Pinpoint the cell where the given text exists, returning its [X, Y] midpoint coordinate. 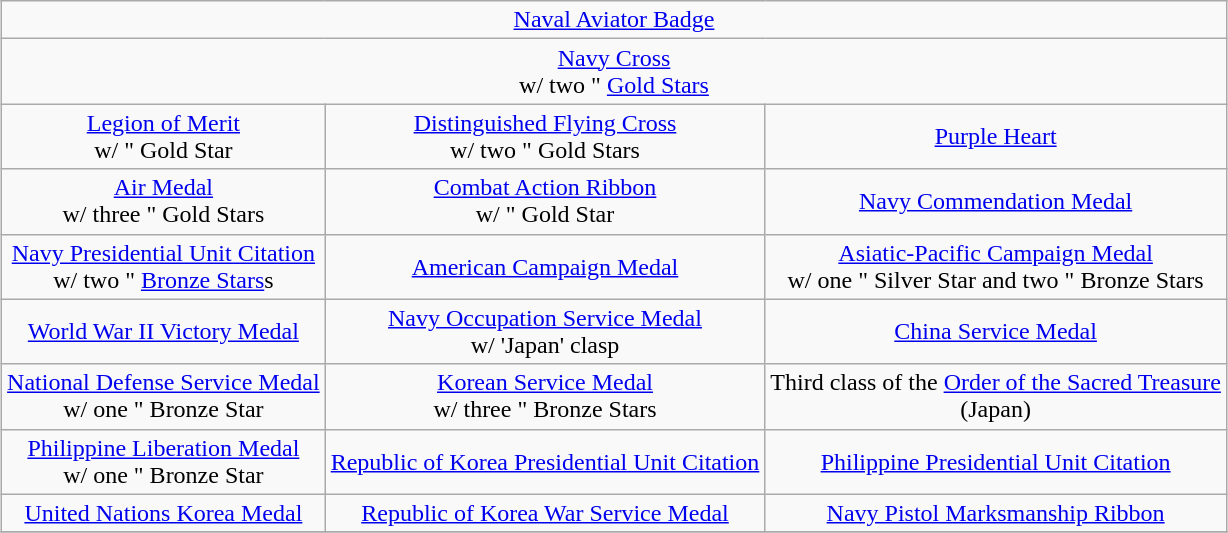
Navy Occupation Service Medalw/ 'Japan' clasp [545, 332]
Republic of Korea Presidential Unit Citation [545, 462]
National Defense Service Medalw/ one " Bronze Star [164, 396]
Navy Presidential Unit Citationw/ two " Bronze Starss [164, 266]
Navy Commendation Medal [996, 202]
Navy Pistol Marksmanship Ribbon [996, 513]
Asiatic-Pacific Campaign Medalw/ one " Silver Star and two " Bronze Stars [996, 266]
Air Medalw/ three " Gold Stars [164, 202]
Philippine Presidential Unit Citation [996, 462]
Korean Service Medalw/ three " Bronze Stars [545, 396]
Legion of Meritw/ " Gold Star [164, 136]
Republic of Korea War Service Medal [545, 513]
Philippine Liberation Medalw/ one " Bronze Star [164, 462]
China Service Medal [996, 332]
American Campaign Medal [545, 266]
Purple Heart [996, 136]
Naval Aviator Badge [614, 20]
Distinguished Flying Crossw/ two " Gold Stars [545, 136]
Navy Crossw/ two " Gold Stars [614, 72]
Combat Action Ribbonw/ " Gold Star [545, 202]
Third class of the Order of the Sacred Treasure(Japan) [996, 396]
World War II Victory Medal [164, 332]
United Nations Korea Medal [164, 513]
